Locate the cell with the specified text and output its (x, y) center coordinate. 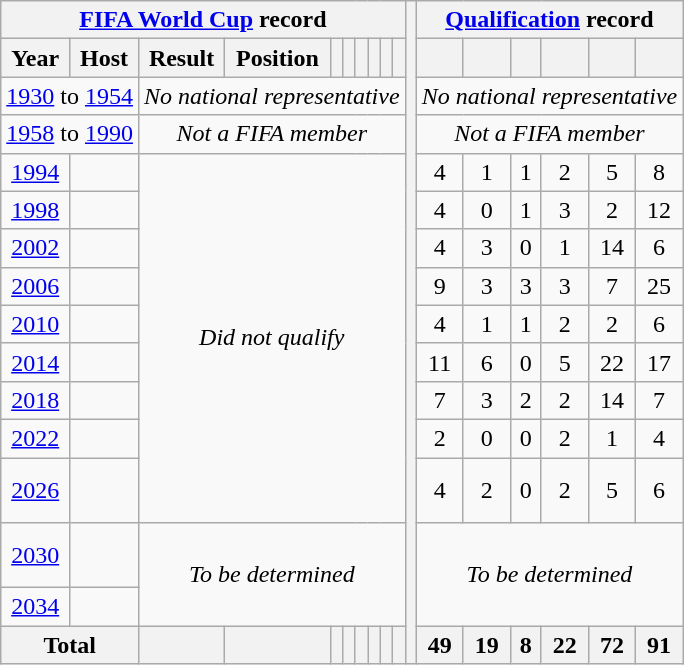
FIFA World Cup record (203, 20)
2034 (36, 607)
9 (440, 286)
25 (658, 286)
19 (486, 645)
11 (440, 362)
2010 (36, 324)
2022 (36, 438)
17 (658, 362)
91 (658, 645)
Year (36, 58)
49 (440, 645)
2026 (36, 490)
Position (278, 58)
2002 (36, 248)
Total (70, 645)
Host (104, 58)
12 (658, 210)
2014 (36, 362)
Qualification record (550, 20)
1930 to 1954 (70, 96)
2030 (36, 556)
1998 (36, 210)
Did not qualify (272, 338)
1958 to 1990 (70, 134)
2006 (36, 286)
72 (612, 645)
Result (181, 58)
1994 (36, 172)
2018 (36, 400)
